Extract the [X, Y] coordinate from the center of the cell holding the provided text.  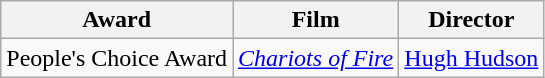
Hugh Hudson [472, 58]
Film [316, 20]
Chariots of Fire [316, 58]
Award [117, 20]
People's Choice Award [117, 58]
Director [472, 20]
